Pinpoint the cell where the given text exists, returning its [X, Y] midpoint coordinate. 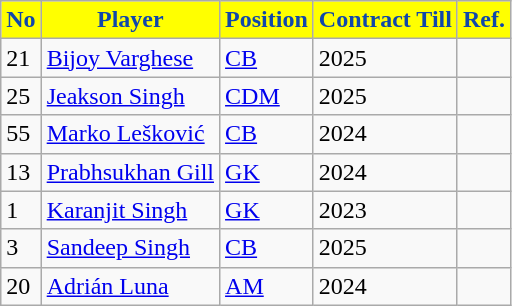
No [21, 20]
Prabhsukhan Gill [130, 172]
CDM [267, 96]
AM [267, 286]
Adrián Luna [130, 286]
Karanjit Singh [130, 210]
Jeakson Singh [130, 96]
21 [21, 58]
13 [21, 172]
Ref. [484, 20]
Bijoy Varghese [130, 58]
25 [21, 96]
2023 [385, 210]
Player [130, 20]
Marko Lešković [130, 134]
Contract Till [385, 20]
3 [21, 248]
55 [21, 134]
1 [21, 210]
Position [267, 20]
20 [21, 286]
Sandeep Singh [130, 248]
